From the cell containing the given text, extract its center point as [X, Y] coordinate. 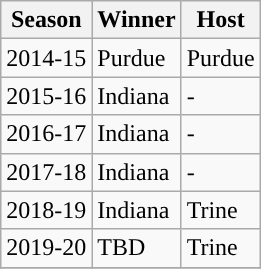
Winner [136, 20]
2018-19 [46, 210]
Season [46, 20]
2014-15 [46, 58]
Host [220, 20]
2017-18 [46, 172]
2016-17 [46, 134]
2019-20 [46, 248]
2015-16 [46, 96]
TBD [136, 248]
